From the cell containing the given text, extract its center point as [x, y] coordinate. 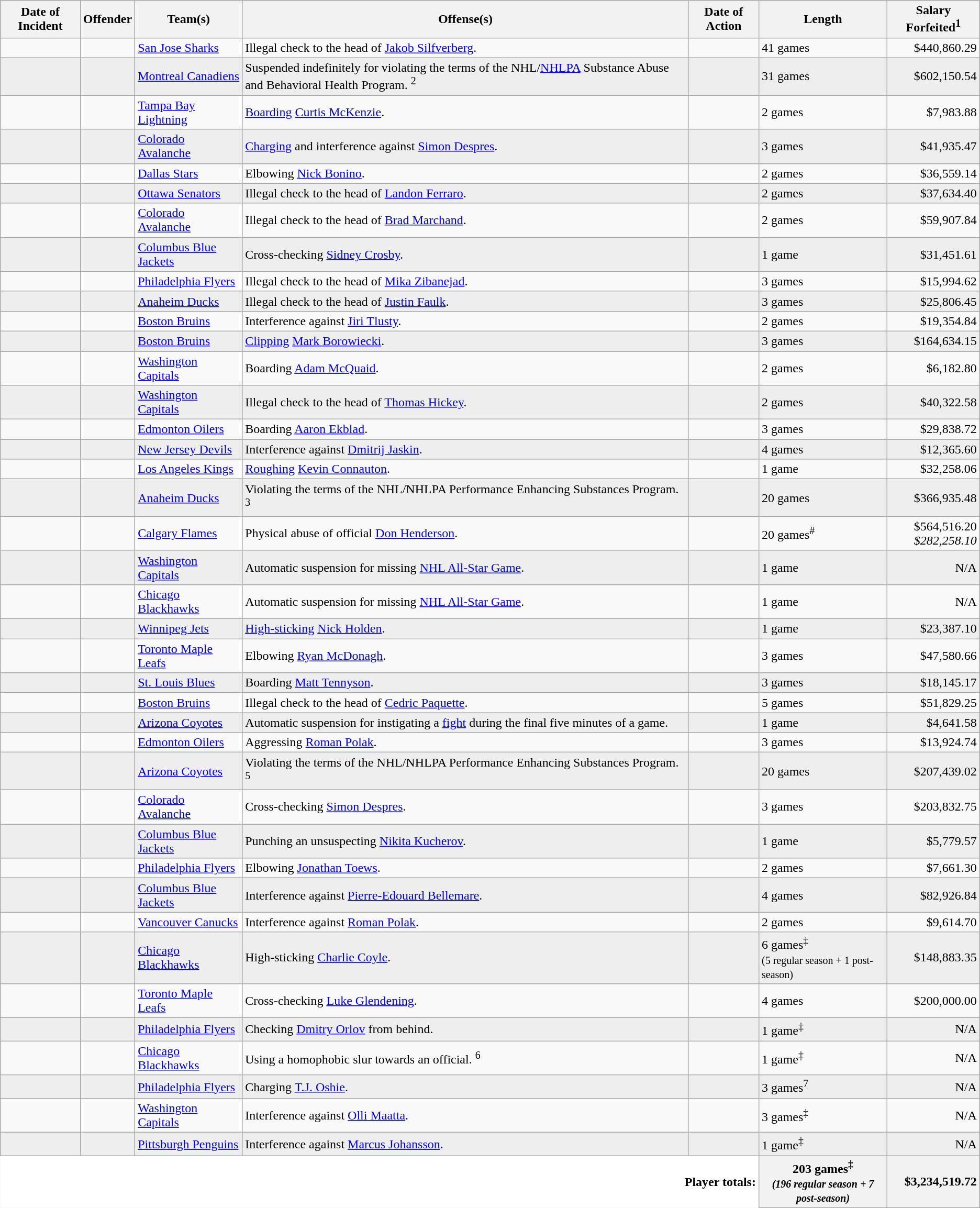
$366,935.48 [934, 498]
$200,000.00 [934, 1000]
Interference against Olli Maatta. [466, 1115]
Boarding Adam McQuaid. [466, 369]
$440,860.29 [934, 48]
Cross-checking Luke Glendening. [466, 1000]
$36,559.14 [934, 173]
$207,439.02 [934, 771]
$37,634.40 [934, 193]
$203,832.75 [934, 807]
Interference against Marcus Johansson. [466, 1145]
Offense(s) [466, 19]
20 games# [823, 533]
Salary Forfeited1 [934, 19]
$23,387.10 [934, 629]
Dallas Stars [188, 173]
Automatic suspension for instigating a fight during the final five minutes of a game. [466, 723]
Boarding Aaron Ekblad. [466, 429]
Pittsburgh Penguins [188, 1145]
41 games [823, 48]
Boarding Matt Tennyson. [466, 683]
Date of Action [723, 19]
Ottawa Senators [188, 193]
$6,182.80 [934, 369]
$602,150.54 [934, 76]
Illegal check to the head of Landon Ferraro. [466, 193]
Illegal check to the head of Mika Zibanejad. [466, 281]
3 games‡ [823, 1115]
$47,580.66 [934, 656]
Clipping Mark Borowiecki. [466, 341]
$31,451.61 [934, 254]
$3,234,519.72 [934, 1181]
Physical abuse of official Don Henderson. [466, 533]
Punching an unsuspecting Nikita Kucherov. [466, 841]
Illegal check to the head of Thomas Hickey. [466, 402]
Cross-checking Simon Despres. [466, 807]
$7,661.30 [934, 868]
Charging T.J. Oshie. [466, 1087]
Los Angeles Kings [188, 469]
$29,838.72 [934, 429]
31 games [823, 76]
Illegal check to the head of Cedric Paquette. [466, 703]
St. Louis Blues [188, 683]
Interference against Roman Polak. [466, 922]
Violating the terms of the NHL/NHLPA Performance Enhancing Substances Program. 5 [466, 771]
Charging and interference against Simon Despres. [466, 147]
Interference against Jiri Tlusty. [466, 321]
Player totals: [380, 1181]
$32,258.06 [934, 469]
Team(s) [188, 19]
$564,516.20 $282,258.10 [934, 533]
$40,322.58 [934, 402]
Date of Incident [41, 19]
Cross-checking Sidney Crosby. [466, 254]
$82,926.84 [934, 895]
Suspended indefinitely for violating the terms of the NHL/NHLPA Substance Abuse and Behavioral Health Program. 2 [466, 76]
Winnipeg Jets [188, 629]
Checking Dmitry Orlov from behind. [466, 1029]
Illegal check to the head of Justin Faulk. [466, 301]
Offender [107, 19]
Interference against Pierre-Edouard Bellemare. [466, 895]
Vancouver Canucks [188, 922]
$9,614.70 [934, 922]
Elbowing Jonathan Toews. [466, 868]
5 games [823, 703]
Roughing Kevin Connauton. [466, 469]
$15,994.62 [934, 281]
High-sticking Charlie Coyle. [466, 958]
Using a homophobic slur towards an official. 6 [466, 1058]
Interference against Dmitrij Jaskin. [466, 449]
$4,641.58 [934, 723]
San Jose Sharks [188, 48]
203 games‡ (196 regular season + 7 post-season) [823, 1181]
Violating the terms of the NHL/NHLPA Performance Enhancing Substances Program. 3 [466, 498]
Illegal check to the head of Jakob Silfverberg. [466, 48]
6 games‡ (5 regular season + 1 post-season) [823, 958]
$59,907.84 [934, 220]
High-sticking Nick Holden. [466, 629]
$148,883.35 [934, 958]
3 games7 [823, 1087]
$13,924.74 [934, 742]
Montreal Canadiens [188, 76]
Elbowing Nick Bonino. [466, 173]
$12,365.60 [934, 449]
Illegal check to the head of Brad Marchand. [466, 220]
$19,354.84 [934, 321]
New Jersey Devils [188, 449]
$7,983.88 [934, 112]
Length [823, 19]
$41,935.47 [934, 147]
$18,145.17 [934, 683]
$164,634.15 [934, 341]
$25,806.45 [934, 301]
$5,779.57 [934, 841]
Boarding Curtis McKenzie. [466, 112]
$51,829.25 [934, 703]
Elbowing Ryan McDonagh. [466, 656]
Aggressing Roman Polak. [466, 742]
Tampa Bay Lightning [188, 112]
Calgary Flames [188, 533]
